Detect which cell encompasses the target text, then output its (x, y) center coordinate. 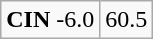
CIN -6.0 (50, 19)
60.5 (126, 19)
